Output the [X, Y] coordinate of the center of the cell containing the given text.  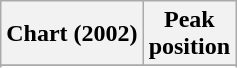
Chart (2002) [72, 34]
Peakposition [189, 34]
